Pinpoint the cell where the given text exists, returning its [x, y] midpoint coordinate. 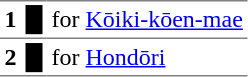
for Hondōri [147, 57]
2 [10, 57]
for Kōiki-kōen-mae [147, 20]
1 [10, 20]
